Find where the given text appears and provide that cell's center as [X, Y] coordinate. 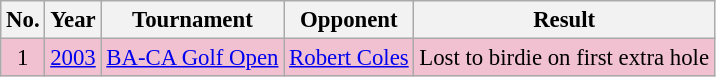
No. [23, 20]
Lost to birdie on first extra hole [564, 58]
Result [564, 20]
1 [23, 58]
BA-CA Golf Open [192, 58]
2003 [73, 58]
Year [73, 20]
Robert Coles [349, 58]
Tournament [192, 20]
Opponent [349, 20]
